Search for the cell housing the specified text and yield its [x, y] center coordinate. 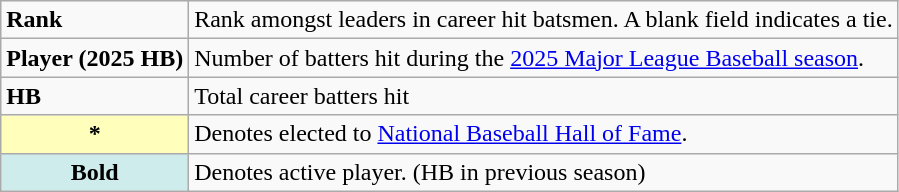
Rank amongst leaders in career hit batsmen. A blank field indicates a tie. [544, 20]
Rank [95, 20]
HB [95, 96]
Total career batters hit [544, 96]
Number of batters hit during the 2025 Major League Baseball season. [544, 58]
* [95, 134]
Denotes active player. (HB in previous season) [544, 172]
Bold [95, 172]
Player (2025 HB) [95, 58]
Denotes elected to National Baseball Hall of Fame. [544, 134]
